For the text-containing cell, return its midpoint in (x, y) coordinate format. 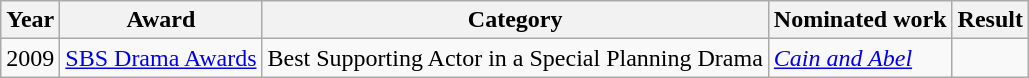
2009 (30, 58)
Result (990, 20)
SBS Drama Awards (161, 58)
Year (30, 20)
Category (515, 20)
Best Supporting Actor in a Special Planning Drama (515, 58)
Cain and Abel (860, 58)
Nominated work (860, 20)
Award (161, 20)
